Find where the given text appears and provide that cell's center as (x, y) coordinate. 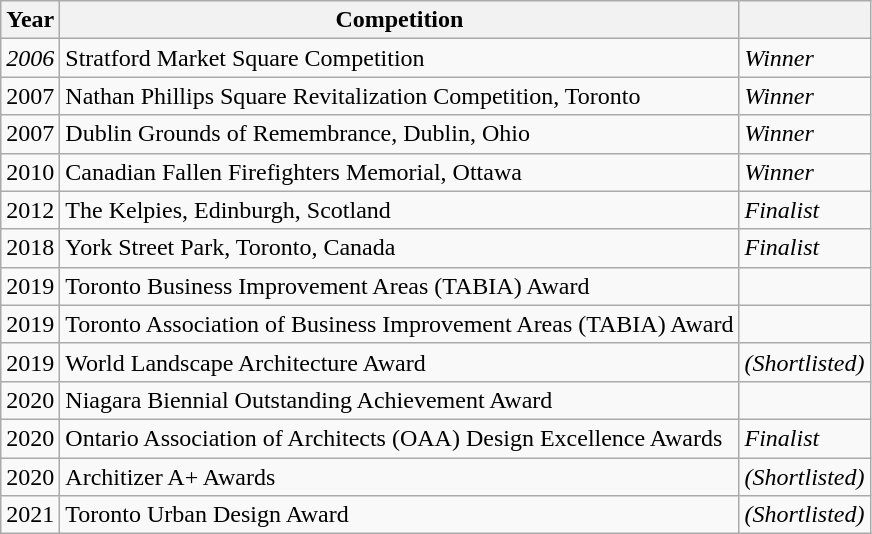
York Street Park, Toronto, Canada (400, 248)
Nathan Phillips Square Revitalization Competition, Toronto (400, 96)
World Landscape Architecture Award (400, 362)
2018 (30, 248)
Niagara Biennial Outstanding Achievement Award (400, 400)
Dublin Grounds of Remembrance, Dublin, Ohio (400, 134)
Competition (400, 20)
Ontario Association of Architects (OAA) Design Excellence Awards (400, 438)
The Kelpies, Edinburgh, Scotland (400, 210)
Architizer A+ Awards (400, 477)
2006 (30, 58)
Toronto Urban Design Award (400, 515)
Toronto Business Improvement Areas (TABIA) Award (400, 286)
2012 (30, 210)
Year (30, 20)
Canadian Fallen Firefighters Memorial, Ottawa (400, 172)
Stratford Market Square Competition (400, 58)
2021 (30, 515)
Toronto Association of Business Improvement Areas (TABIA) Award (400, 324)
2010 (30, 172)
